From the cell containing the given text, extract its center point as [X, Y] coordinate. 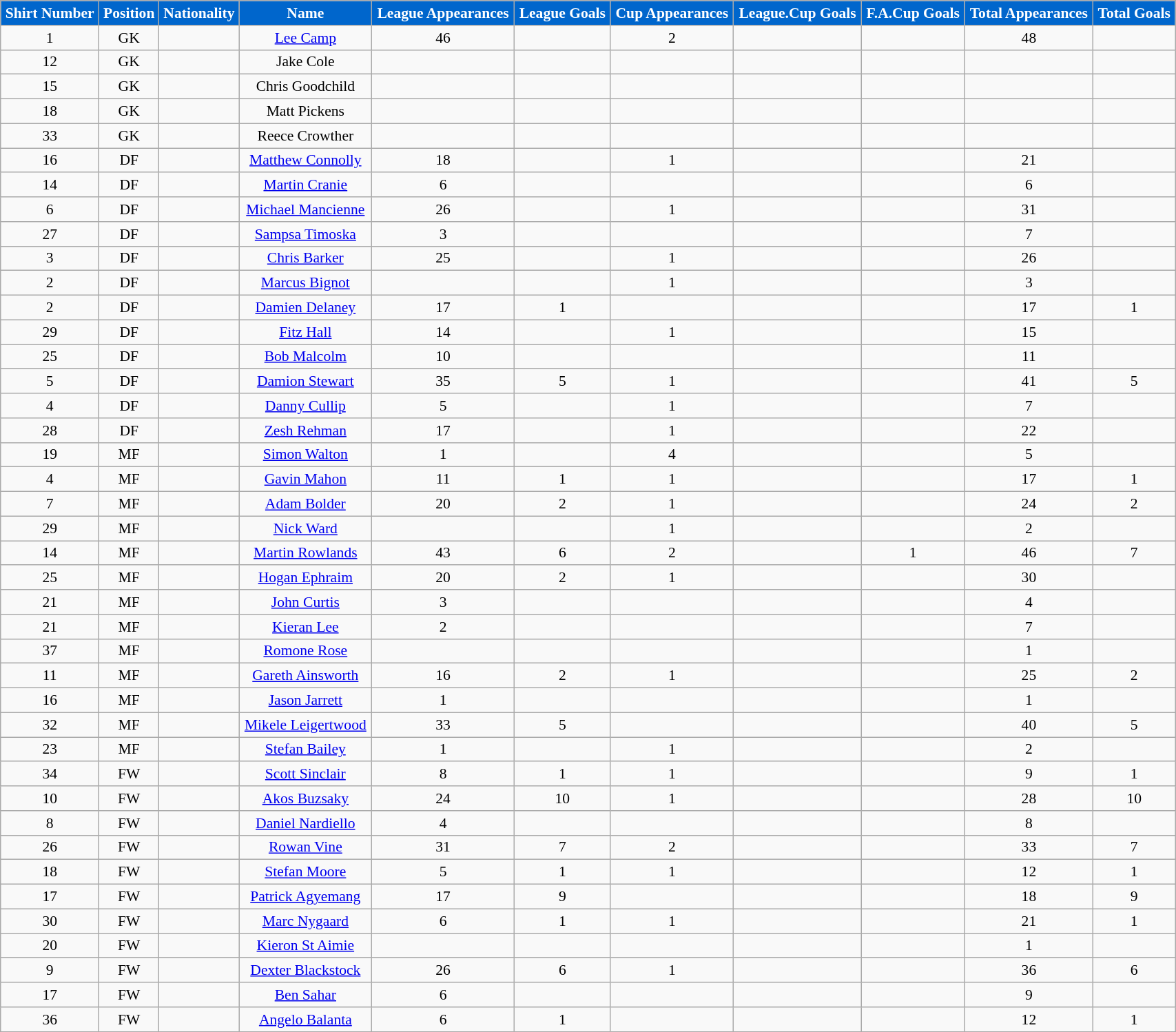
Matt Pickens [305, 112]
Rowan Vine [305, 847]
Name [305, 13]
Nationality [200, 13]
Marcus Bignot [305, 283]
Hogan Ephraim [305, 578]
Stefan Moore [305, 872]
Dexter Blackstock [305, 971]
Kieron St Aimie [305, 946]
Gavin Mahon [305, 479]
Total Goals [1134, 13]
Marc Nygaard [305, 921]
48 [1029, 38]
22 [1029, 431]
37 [50, 651]
Mikele Leigertwood [305, 725]
League Appearances [442, 13]
Zesh Rehman [305, 431]
Fitz Hall [305, 332]
Angelo Balanta [305, 1020]
Martin Rowlands [305, 553]
League Goals [562, 13]
Romone Rose [305, 651]
Danny Cullip [305, 406]
Simon Walton [305, 455]
Patrick Agyemang [305, 897]
Reece Crowther [305, 136]
Nick Ward [305, 528]
Stefan Bailey [305, 750]
19 [50, 455]
Kieran Lee [305, 627]
Matthew Connolly [305, 161]
23 [50, 750]
Martin Cranie [305, 185]
Total Appearances [1029, 13]
Lee Camp [305, 38]
32 [50, 725]
Scott Sinclair [305, 774]
Jake Cole [305, 62]
40 [1029, 725]
F.A.Cup Goals [913, 13]
34 [50, 774]
Damion Stewart [305, 382]
Damien Delaney [305, 308]
Jason Jarrett [305, 701]
Ben Sahar [305, 995]
41 [1029, 382]
Gareth Ainsworth [305, 676]
27 [50, 234]
Adam Bolder [305, 504]
Shirt Number [50, 13]
Chris Barker [305, 258]
Michael Mancienne [305, 209]
Bob Malcolm [305, 357]
Sampsa Timoska [305, 234]
John Curtis [305, 602]
35 [442, 382]
Daniel Nardiello [305, 823]
Akos Buzsaky [305, 798]
Cup Appearances [672, 13]
Position [130, 13]
43 [442, 553]
League.Cup Goals [798, 13]
Chris Goodchild [305, 87]
